Output the [X, Y] coordinate of the center of the cell containing the given text.  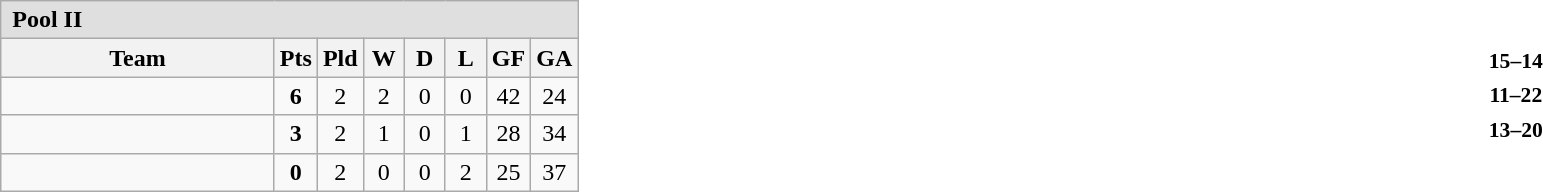
37 [554, 172]
Pts [296, 58]
Pool II [290, 20]
42 [508, 96]
GA [554, 58]
Pld [340, 58]
GF [508, 58]
34 [554, 134]
3 [296, 134]
6 [296, 96]
W [384, 58]
Team [138, 58]
D [424, 58]
25 [508, 172]
24 [554, 96]
28 [508, 134]
L [466, 58]
